Pinpoint the cell where the given text exists, returning its (x, y) midpoint coordinate. 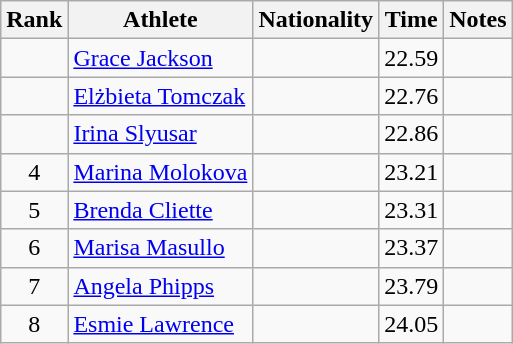
Elżbieta Tomczak (160, 96)
Grace Jackson (160, 58)
5 (34, 210)
Marisa Masullo (160, 248)
Irina Slyusar (160, 134)
22.86 (412, 134)
23.21 (412, 172)
24.05 (412, 324)
Athlete (160, 20)
23.37 (412, 248)
Rank (34, 20)
Marina Molokova (160, 172)
22.76 (412, 96)
23.79 (412, 286)
Brenda Cliette (160, 210)
8 (34, 324)
22.59 (412, 58)
Esmie Lawrence (160, 324)
6 (34, 248)
23.31 (412, 210)
Angela Phipps (160, 286)
Notes (478, 20)
7 (34, 286)
Time (412, 20)
4 (34, 172)
Nationality (316, 20)
